Capture the cell that displays the provided text and extract its [x, y] central coordinate. 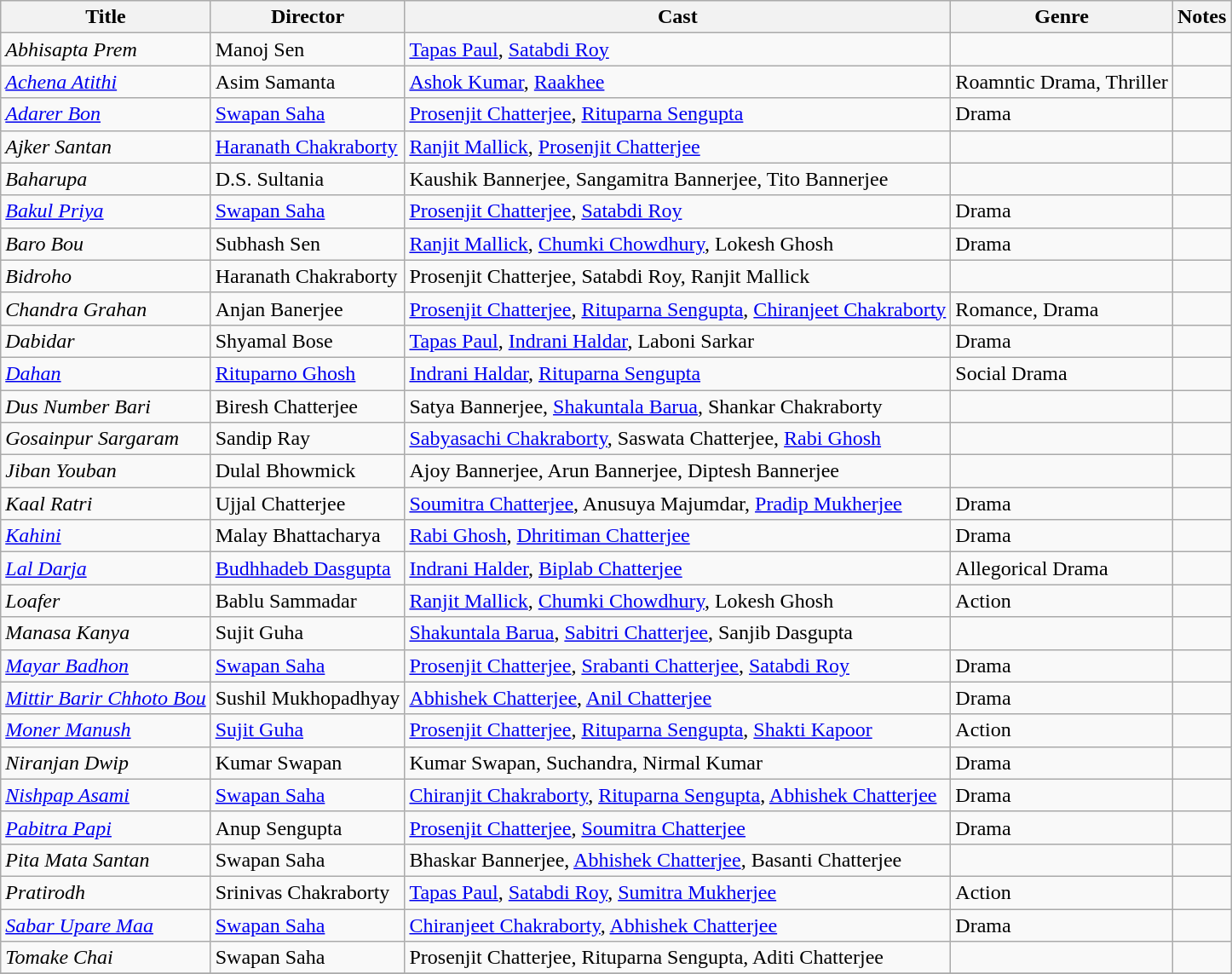
Roamntic Drama, Thriller [1062, 82]
Shakuntala Barua, Sabitri Chatterjee, Sanjib Dasgupta [678, 633]
Prosenjit Chatterjee, Soumitra Chatterjee [678, 827]
Indrani Haldar, Rituparna Sengupta [678, 373]
Tapas Paul, Satabdi Roy, Sumitra Mukherjee [678, 892]
Biresh Chatterjee [308, 406]
Chandra Grahan [106, 308]
Pita Mata Santan [106, 860]
Lal Darja [106, 568]
Abhishek Chatterjee, Anil Chatterjee [678, 698]
Ashok Kumar, Raakhee [678, 82]
Director [308, 17]
Prosenjit Chatterjee, Satabdi Roy, Ranjit Mallick [678, 276]
Gosainpur Sargaram [106, 439]
Genre [1062, 17]
Moner Manush [106, 730]
Kaushik Bannerjee, Sangamitra Bannerjee, Tito Bannerjee [678, 179]
Sabyasachi Chakraborty, Saswata Chatterjee, Rabi Ghosh [678, 439]
Satya Bannerjee, Shakuntala Barua, Shankar Chakraborty [678, 406]
Kahini [106, 536]
Prosenjit Chatterjee, Rituparna Sengupta, Aditi Chatterjee [678, 958]
Manasa Kanya [106, 633]
Bablu Sammadar [308, 601]
Sushil Mukhopadhyay [308, 698]
Prosenjit Chatterjee, Rituparna Sengupta, Shakti Kapoor [678, 730]
Achena Atithi [106, 82]
Notes [1201, 17]
Pratirodh [106, 892]
Dahan [106, 373]
Indrani Halder, Biplab Chatterjee [678, 568]
Prosenjit Chatterjee, Rituparna Sengupta [678, 114]
Manoj Sen [308, 49]
Srinivas Chakraborty [308, 892]
D.S. Sultania [308, 179]
Dulal Bhowmick [308, 471]
Prosenjit Chatterjee, Srabanti Chatterjee, Satabdi Roy [678, 666]
Cast [678, 17]
Social Drama [1062, 373]
Soumitra Chatterjee, Anusuya Majumdar, Pradip Mukherjee [678, 504]
Kaal Ratri [106, 504]
Allegorical Drama [1062, 568]
Jiban Youban [106, 471]
Asim Samanta [308, 82]
Sandip Ray [308, 439]
Dabidar [106, 341]
Malay Bhattacharya [308, 536]
Bidroho [106, 276]
Budhhadeb Dasgupta [308, 568]
Baharupa [106, 179]
Tapas Paul, Satabdi Roy [678, 49]
Chiranjeet Chakraborty, Abhishek Chatterjee [678, 925]
Romance, Drama [1062, 308]
Pabitra Papi [106, 827]
Bhaskar Bannerjee, Abhishek Chatterjee, Basanti Chatterjee [678, 860]
Shyamal Bose [308, 341]
Rituparno Ghosh [308, 373]
Niranjan Dwip [106, 763]
Prosenjit Chatterjee, Rituparna Sengupta, Chiranjeet Chakraborty [678, 308]
Loafer [106, 601]
Kumar Swapan, Suchandra, Nirmal Kumar [678, 763]
Mayar Badhon [106, 666]
Anjan Banerjee [308, 308]
Dus Number Bari [106, 406]
Ajker Santan [106, 147]
Sabar Upare Maa [106, 925]
Baro Bou [106, 244]
Abhisapta Prem [106, 49]
Nishpap Asami [106, 795]
Ujjal Chatterjee [308, 504]
Anup Sengupta [308, 827]
Mittir Barir Chhoto Bou [106, 698]
Bakul Priya [106, 211]
Chiranjit Chakraborty, Rituparna Sengupta, Abhishek Chatterjee [678, 795]
Rabi Ghosh, Dhritiman Chatterjee [678, 536]
Adarer Bon [106, 114]
Title [106, 17]
Ajoy Bannerjee, Arun Bannerjee, Diptesh Bannerjee [678, 471]
Subhash Sen [308, 244]
Ranjit Mallick, Prosenjit Chatterjee [678, 147]
Prosenjit Chatterjee, Satabdi Roy [678, 211]
Kumar Swapan [308, 763]
Tapas Paul, Indrani Haldar, Laboni Sarkar [678, 341]
Tomake Chai [106, 958]
